Pinpoint the cell where the given text exists, returning its [X, Y] midpoint coordinate. 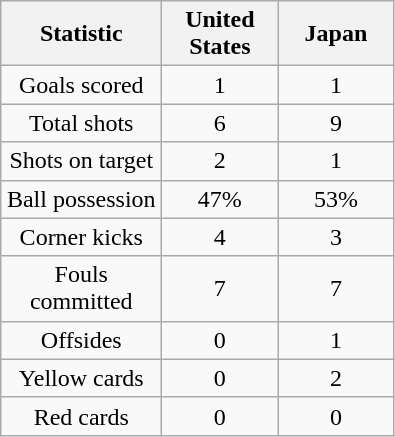
Fouls committed [82, 288]
Shots on target [82, 161]
Red cards [82, 416]
47% [220, 199]
Japan [336, 34]
9 [336, 123]
Yellow cards [82, 378]
Corner kicks [82, 237]
United States [220, 34]
Offsides [82, 340]
4 [220, 237]
Statistic [82, 34]
53% [336, 199]
6 [220, 123]
3 [336, 237]
Goals scored [82, 85]
Ball possession [82, 199]
Total shots [82, 123]
